Locate the cell with the specified text and output its [x, y] center coordinate. 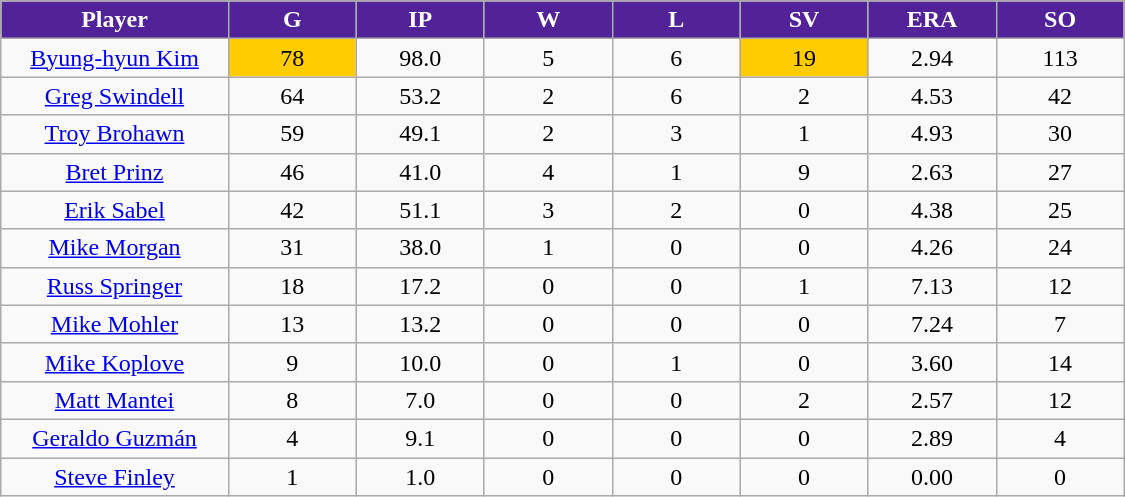
24 [1060, 248]
Troy Brohawn [115, 134]
3.60 [932, 362]
Mike Morgan [115, 248]
7 [1060, 324]
4.53 [932, 96]
64 [292, 96]
7.13 [932, 286]
SV [804, 20]
Russ Springer [115, 286]
Bret Prinz [115, 172]
46 [292, 172]
49.1 [420, 134]
Player [115, 20]
2.94 [932, 58]
10.0 [420, 362]
Matt Mantei [115, 400]
5 [548, 58]
2.89 [932, 438]
31 [292, 248]
G [292, 20]
ERA [932, 20]
51.1 [420, 210]
113 [1060, 58]
L [676, 20]
19 [804, 58]
78 [292, 58]
7.0 [420, 400]
14 [1060, 362]
4.93 [932, 134]
Mike Mohler [115, 324]
8 [292, 400]
Geraldo Guzmán [115, 438]
98.0 [420, 58]
4.38 [932, 210]
Greg Swindell [115, 96]
W [548, 20]
27 [1060, 172]
IP [420, 20]
Byung-hyun Kim [115, 58]
25 [1060, 210]
13.2 [420, 324]
9.1 [420, 438]
1.0 [420, 477]
Mike Koplove [115, 362]
59 [292, 134]
2.57 [932, 400]
SO [1060, 20]
18 [292, 286]
7.24 [932, 324]
13 [292, 324]
4.26 [932, 248]
38.0 [420, 248]
0.00 [932, 477]
Erik Sabel [115, 210]
41.0 [420, 172]
30 [1060, 134]
53.2 [420, 96]
Steve Finley [115, 477]
2.63 [932, 172]
17.2 [420, 286]
